From the cell containing the given text, extract its center point as [x, y] coordinate. 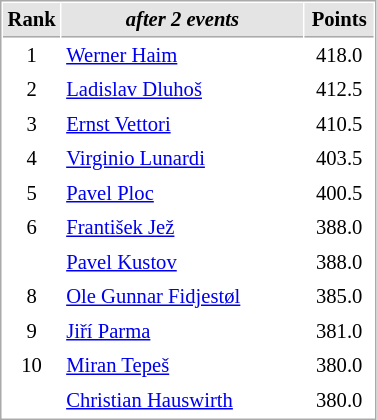
Ernst Vettori [183, 124]
412.5 [340, 90]
4 [32, 158]
Pavel Ploc [183, 194]
Christian Hauswirth [183, 400]
410.5 [340, 124]
385.0 [340, 296]
František Jež [183, 228]
418.0 [340, 56]
3 [32, 124]
Werner Haim [183, 56]
Pavel Kustov [183, 262]
Ole Gunnar Fidjestøl [183, 296]
403.5 [340, 158]
5 [32, 194]
10 [32, 366]
381.0 [340, 332]
2 [32, 90]
9 [32, 332]
8 [32, 296]
Points [340, 20]
1 [32, 56]
Ladislav Dluhoš [183, 90]
after 2 events [183, 20]
Rank [32, 20]
6 [32, 228]
Jiří Parma [183, 332]
Virginio Lunardi [183, 158]
Miran Tepeš [183, 366]
400.5 [340, 194]
